Locate the cell with the specified text and output its (x, y) center coordinate. 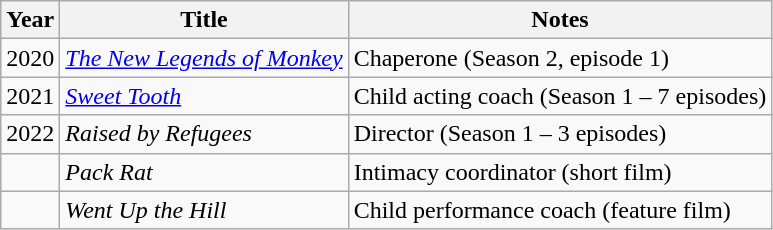
Child performance coach (feature film) (560, 210)
2020 (30, 58)
Raised by Refugees (204, 134)
Sweet Tooth (204, 96)
Chaperone (Season 2, episode 1) (560, 58)
Title (204, 20)
Pack Rat (204, 172)
Year (30, 20)
Intimacy coordinator (short film) (560, 172)
Director (Season 1 – 3 episodes) (560, 134)
The New Legends of Monkey (204, 58)
Child acting coach (Season 1 – 7 episodes) (560, 96)
Went Up the Hill (204, 210)
2022 (30, 134)
Notes (560, 20)
2021 (30, 96)
